Detect which cell encompasses the target text, then output its (x, y) center coordinate. 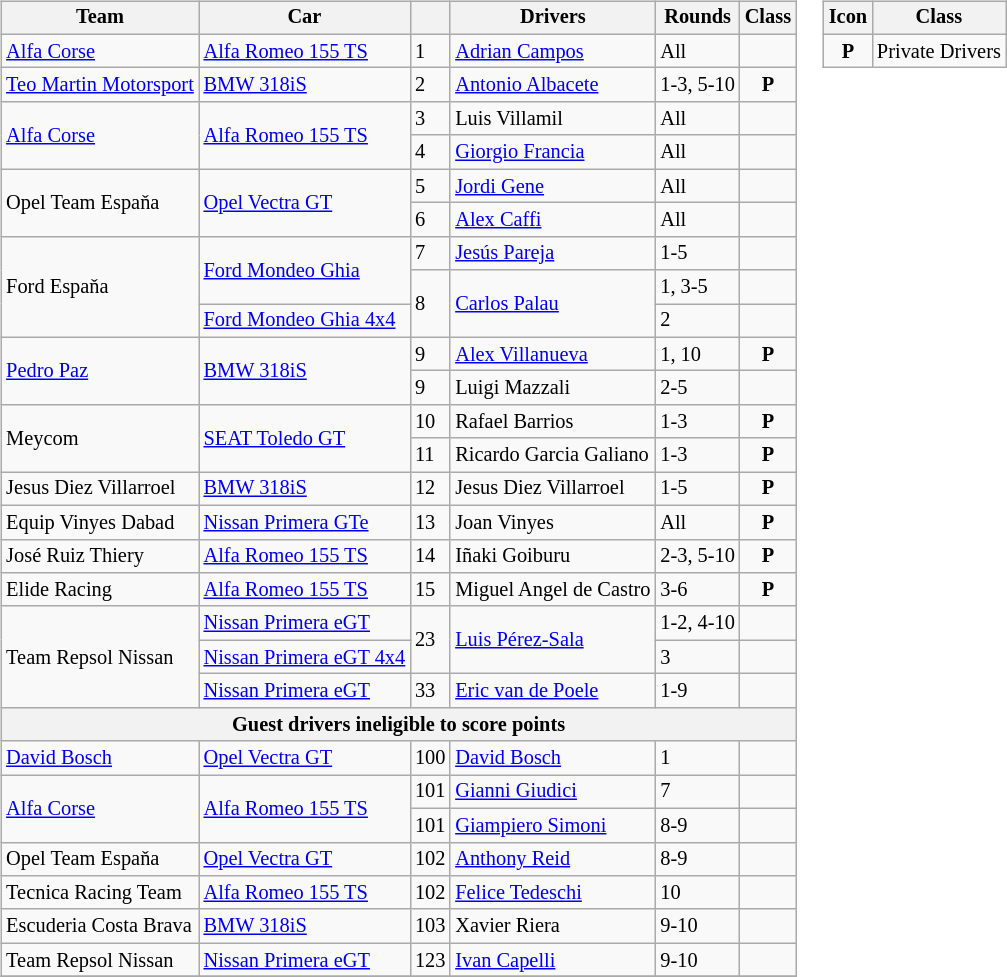
11 (430, 455)
Private Drivers (939, 51)
Giorgio Francia (552, 152)
Gianni Giudici (552, 792)
Iñaki Goiburu (552, 556)
1-9 (697, 691)
Meycom (100, 438)
Icon (848, 18)
Ford Mondeo Ghia 4x4 (304, 321)
Adrian Campos (552, 51)
Carlos Palau (552, 304)
Drivers (552, 18)
Jesús Pareja (552, 253)
José Ruiz Thiery (100, 556)
Luis Pérez-Sala (552, 640)
Pedro Paz (100, 370)
8 (430, 304)
SEAT Toledo GT (304, 438)
6 (430, 220)
123 (430, 960)
1-2, 4-10 (697, 623)
Alex Caffi (552, 220)
Giampiero Simoni (552, 825)
Rounds (697, 18)
1, 3-5 (697, 287)
Ford Espaňa (100, 286)
Luis Villamil (552, 119)
Elide Racing (100, 590)
Eric van de Poele (552, 691)
33 (430, 691)
Jordi Gene (552, 186)
Luigi Mazzali (552, 388)
Anthony Reid (552, 859)
103 (430, 926)
Xavier Riera (552, 926)
Ivan Capelli (552, 960)
Antonio Albacete (552, 85)
Team (100, 18)
2-3, 5-10 (697, 556)
4 (430, 152)
1-3, 5-10 (697, 85)
2-5 (697, 388)
Escuderia Costa Brava (100, 926)
Car (304, 18)
Guest drivers ineligible to score points (398, 724)
23 (430, 640)
15 (430, 590)
12 (430, 489)
1, 10 (697, 354)
Ford Mondeo Ghia (304, 270)
Felice Tedeschi (552, 893)
Alex Villanueva (552, 354)
3-6 (697, 590)
100 (430, 758)
Teo Martin Motorsport (100, 85)
14 (430, 556)
5 (430, 186)
Nissan Primera GTe (304, 522)
Joan Vinyes (552, 522)
Rafael Barrios (552, 422)
Nissan Primera eGT 4x4 (304, 657)
Ricardo Garcia Galiano (552, 455)
13 (430, 522)
Tecnica Racing Team (100, 893)
Miguel Angel de Castro (552, 590)
Equip Vinyes Dabad (100, 522)
